Return the [x, y] coordinate for the center point of the cell that contains the specified text.  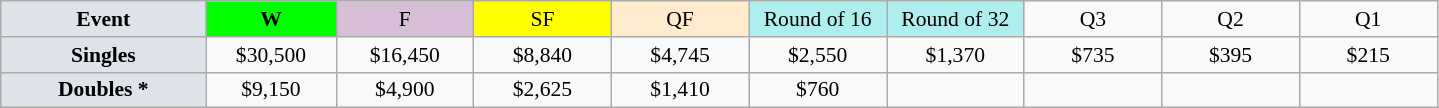
$2,550 [818, 55]
Q2 [1231, 19]
$2,625 [543, 90]
Doubles * [104, 90]
W [271, 19]
$9,150 [271, 90]
SF [543, 19]
$735 [1093, 55]
$30,500 [271, 55]
$1,370 [955, 55]
Round of 16 [818, 19]
Q3 [1093, 19]
$395 [1231, 55]
F [405, 19]
$760 [818, 90]
$4,900 [405, 90]
Singles [104, 55]
Round of 32 [955, 19]
Event [104, 19]
$4,745 [680, 55]
Q1 [1368, 19]
$1,410 [680, 90]
QF [680, 19]
$8,840 [543, 55]
$215 [1368, 55]
$16,450 [405, 55]
